From the cell containing the given text, extract its center point as (x, y) coordinate. 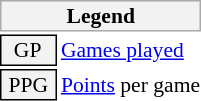
GP (28, 50)
Games played (130, 50)
Points per game (130, 85)
PPG (28, 85)
